From the cell containing the given text, extract its center point as (x, y) coordinate. 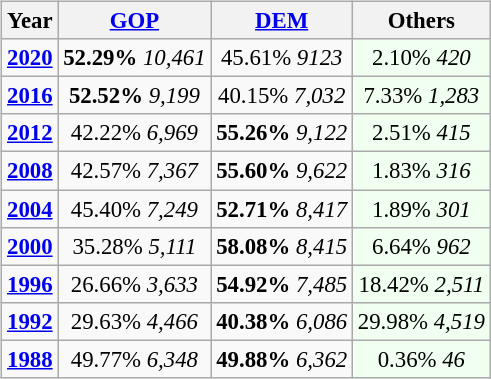
2.10% 420 (421, 58)
1996 (30, 284)
52.52% 9,199 (134, 96)
54.92% 7,485 (282, 284)
42.22% 6,969 (134, 133)
2000 (30, 246)
26.66% 3,633 (134, 284)
49.77% 6,348 (134, 359)
55.26% 9,122 (282, 133)
2012 (30, 133)
42.57% 7,367 (134, 171)
45.40% 7,249 (134, 209)
58.08% 8,415 (282, 246)
2008 (30, 171)
7.33% 1,283 (421, 96)
52.71% 8,417 (282, 209)
18.42% 2,511 (421, 284)
6.64% 962 (421, 246)
45.61% 9123 (282, 58)
40.15% 7,032 (282, 96)
40.38% 6,086 (282, 321)
1992 (30, 321)
1988 (30, 359)
2020 (30, 58)
0.36% 46 (421, 359)
2.51% 415 (421, 133)
Others (421, 21)
2004 (30, 209)
29.98% 4,519 (421, 321)
Year (30, 21)
GOP (134, 21)
49.88% 6,362 (282, 359)
2016 (30, 96)
1.89% 301 (421, 209)
35.28% 5,111 (134, 246)
1.83% 316 (421, 171)
55.60% 9,622 (282, 171)
DEM (282, 21)
52.29% 10,461 (134, 58)
29.63% 4,466 (134, 321)
